For the text-containing cell, return its midpoint in (X, Y) coordinate format. 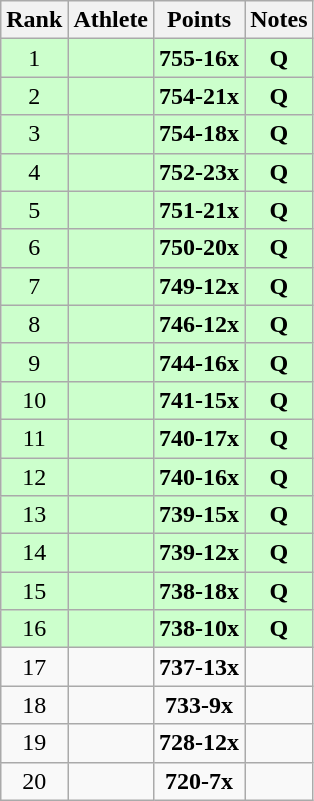
13 (34, 515)
10 (34, 400)
737-13x (200, 667)
Athlete (111, 20)
741-15x (200, 400)
15 (34, 591)
5 (34, 210)
14 (34, 553)
17 (34, 667)
738-18x (200, 591)
755-16x (200, 58)
Rank (34, 20)
8 (34, 324)
12 (34, 477)
739-12x (200, 553)
740-17x (200, 438)
1 (34, 58)
20 (34, 781)
19 (34, 743)
752-23x (200, 172)
733-9x (200, 705)
16 (34, 629)
751-21x (200, 210)
18 (34, 705)
740-16x (200, 477)
4 (34, 172)
739-15x (200, 515)
744-16x (200, 362)
Points (200, 20)
754-21x (200, 96)
746-12x (200, 324)
Notes (279, 20)
749-12x (200, 286)
9 (34, 362)
728-12x (200, 743)
7 (34, 286)
720-7x (200, 781)
750-20x (200, 248)
3 (34, 134)
11 (34, 438)
738-10x (200, 629)
2 (34, 96)
6 (34, 248)
754-18x (200, 134)
